Find where the given text appears and provide that cell's center as [x, y] coordinate. 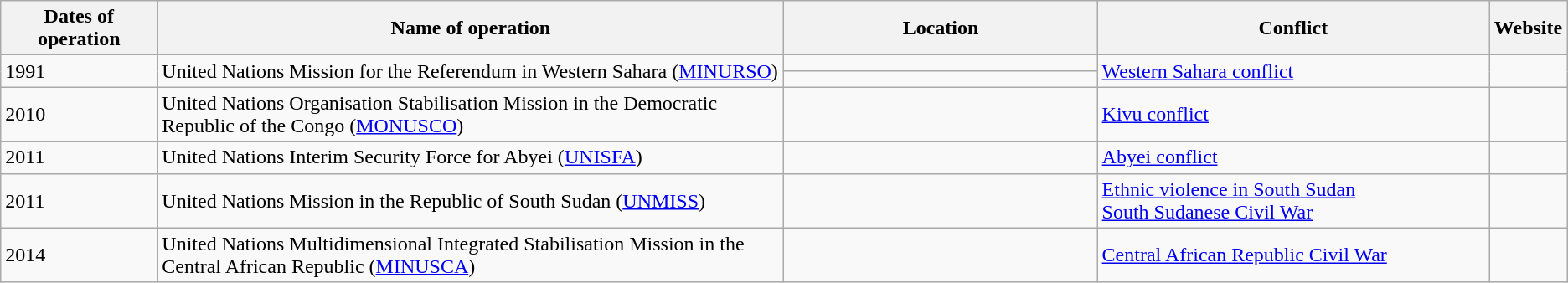
Website [1529, 28]
Location [941, 28]
Kivu conflict [1293, 114]
Dates of operation [79, 28]
2010 [79, 114]
United Nations Organisation Stabilisation Mission in the Democratic Republic of the Congo (MONUSCO) [471, 114]
United Nations Interim Security Force for Abyei (UNISFA) [471, 157]
United Nations Mission for the Referendum in Western Sahara (MINURSO) [471, 71]
United Nations Multidimensional Integrated Stabilisation Mission in the Central African Republic (MINUSCA) [471, 255]
Conflict [1293, 28]
United Nations Mission in the Republic of South Sudan (UNMISS) [471, 201]
Ethnic violence in South SudanSouth Sudanese Civil War [1293, 201]
Name of operation [471, 28]
Western Sahara conflict [1293, 71]
Central African Republic Civil War [1293, 255]
1991 [79, 71]
Abyei conflict [1293, 157]
2014 [79, 255]
